Output the (x, y) coordinate of the center of the cell containing the given text.  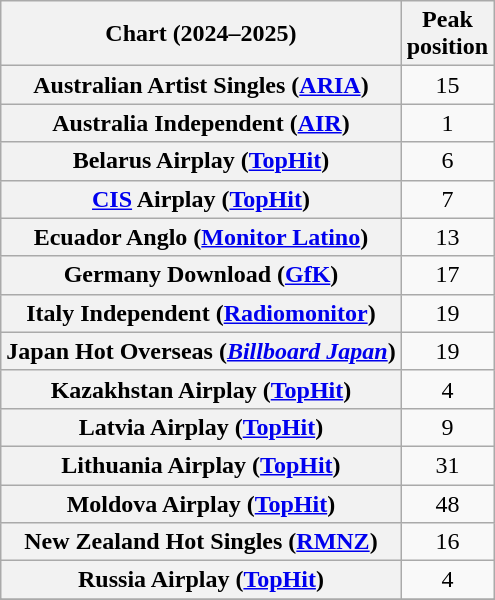
1 (447, 123)
Kazakhstan Airplay (TopHit) (201, 389)
17 (447, 275)
31 (447, 465)
Australia Independent (AIR) (201, 123)
Latvia Airplay (TopHit) (201, 427)
CIS Airplay (TopHit) (201, 199)
Belarus Airplay (TopHit) (201, 161)
Italy Independent (Radiomonitor) (201, 313)
Moldova Airplay (TopHit) (201, 503)
Japan Hot Overseas (Billboard Japan) (201, 351)
New Zealand Hot Singles (RMNZ) (201, 542)
Ecuador Anglo (Monitor Latino) (201, 237)
Lithuania Airplay (TopHit) (201, 465)
6 (447, 161)
16 (447, 542)
7 (447, 199)
Russia Airplay (TopHit) (201, 580)
13 (447, 237)
48 (447, 503)
Peakposition (447, 34)
Germany Download (GfK) (201, 275)
9 (447, 427)
15 (447, 85)
Chart (2024–2025) (201, 34)
Australian Artist Singles (ARIA) (201, 85)
